Output the (X, Y) coordinate of the center of the cell containing the given text.  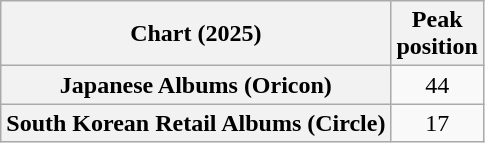
Peakposition (437, 34)
South Korean Retail Albums (Circle) (196, 123)
Chart (2025) (196, 34)
17 (437, 123)
Japanese Albums (Oricon) (196, 85)
44 (437, 85)
